Search for the cell housing the specified text and yield its [x, y] center coordinate. 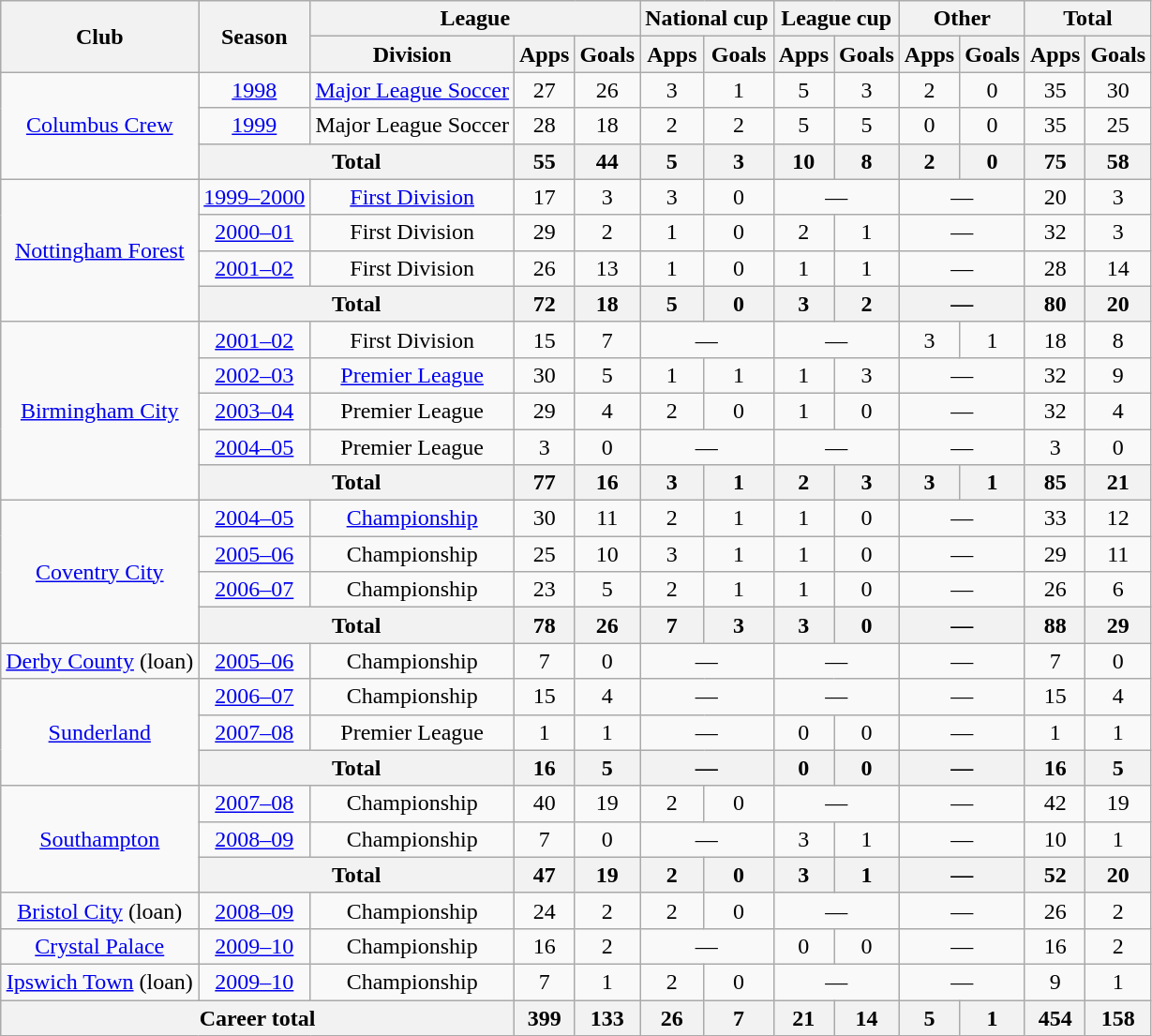
Ipswich Town (loan) [99, 982]
6 [1118, 590]
Division [412, 54]
National cup [707, 19]
158 [1118, 1017]
55 [544, 161]
1999 [255, 126]
Club [99, 37]
League cup [836, 19]
58 [1118, 161]
Crystal Palace [99, 946]
133 [607, 1017]
Nottingham Forest [99, 250]
24 [544, 910]
12 [1118, 518]
Southampton [99, 839]
2002–03 [255, 375]
13 [607, 268]
Sunderland [99, 732]
1999–2000 [255, 197]
2003–04 [255, 411]
47 [544, 875]
1998 [255, 90]
23 [544, 590]
80 [1055, 304]
Career total [258, 1017]
42 [1055, 803]
Columbus Crew [99, 126]
Coventry City [99, 572]
27 [544, 90]
League [475, 19]
33 [1055, 518]
78 [544, 625]
Birmingham City [99, 411]
40 [544, 803]
72 [544, 304]
88 [1055, 625]
44 [607, 161]
77 [544, 483]
399 [544, 1017]
Derby County (loan) [99, 661]
454 [1055, 1017]
Other [962, 19]
2000–01 [255, 233]
52 [1055, 875]
Season [255, 37]
Bristol City (loan) [99, 910]
17 [544, 197]
75 [1055, 161]
85 [1055, 483]
